From the cell containing the given text, extract its center point as (x, y) coordinate. 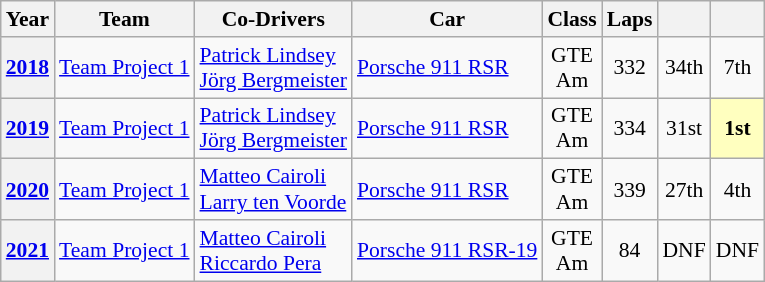
Class (572, 19)
31st (684, 128)
Team (124, 19)
2018 (28, 68)
Laps (630, 19)
34th (684, 68)
2021 (28, 250)
7th (738, 68)
Matteo Cairoli Larry ten Voorde (274, 190)
Year (28, 19)
Porsche 911 RSR-19 (447, 250)
334 (630, 128)
27th (684, 190)
1st (738, 128)
Car (447, 19)
Matteo Cairoli Riccardo Pera (274, 250)
339 (630, 190)
84 (630, 250)
2020 (28, 190)
2019 (28, 128)
332 (630, 68)
4th (738, 190)
Co-Drivers (274, 19)
